Extract the (x, y) coordinate from the center of the cell holding the provided text.  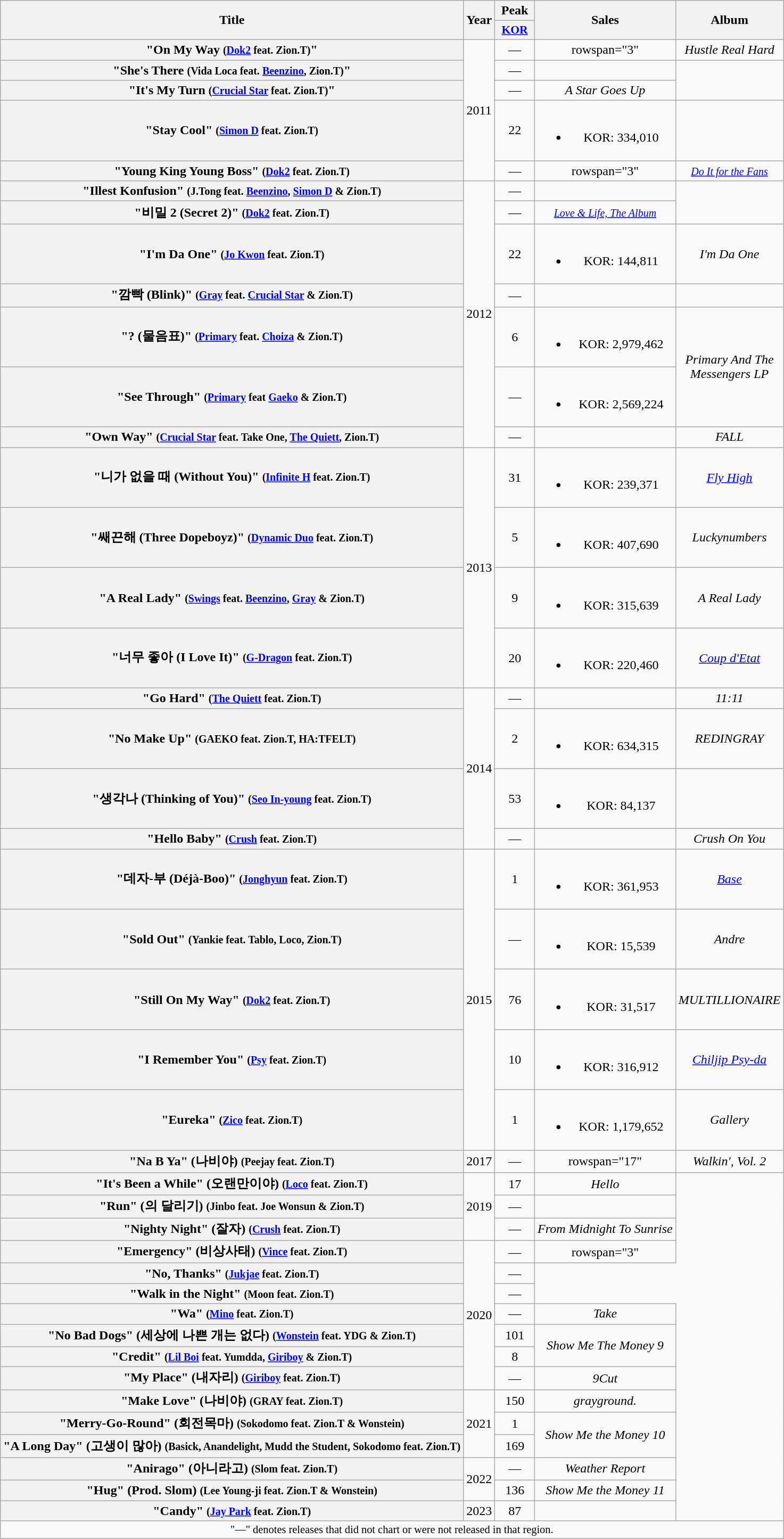
KOR: 2,569,224 (606, 397)
17 (515, 1184)
150 (515, 1401)
Show Me the Money 11 (606, 1490)
Hustle Real Hard (729, 50)
"Run" (의 달리기) (Jinbo feat. Joe Wonsun & Zion.T) (232, 1206)
"Stay Cool" (Simon D feat. Zion.T) (232, 131)
Do It for the Fans (729, 171)
KOR: 407,690 (606, 538)
10 (515, 1059)
KOR: 316,912 (606, 1059)
9Cut (606, 1379)
"너무 좋아 (I Love It)" (G-Dragon feat. Zion.T) (232, 658)
"깜빡 (Blink)" (Gray feat. Crucial Star & Zion.T) (232, 295)
2021 (479, 1423)
"—" denotes releases that did not chart or were not released in that region. (392, 1530)
"On My Way (Dok2 feat. Zion.T)" (232, 50)
KOR: 84,137 (606, 799)
Gallery (729, 1120)
2019 (479, 1207)
Crush On You (729, 839)
I'm Da One (729, 253)
Walkin', Vol. 2 (729, 1162)
KOR: 361,953 (606, 879)
"Nighty Night" (잘자) (Crush feat. Zion.T) (232, 1230)
KOR: 220,460 (606, 658)
Title (232, 20)
REDINGRAY (729, 738)
"No Make Up" (GAEKO feat. Zion.T, HA:TFELT) (232, 738)
"Illest Konfusion" (J.Tong feat. Beenzino, Simon D & Zion.T) (232, 191)
"Anirago" (아니라고) (Slom feat. Zion.T) (232, 1469)
8 (515, 1357)
A Real Lady (729, 597)
"생각나 (Thinking of You)" (Seo In-young feat. Zion.T) (232, 799)
"Emergency" (비상사태) (Vince feat. Zion.T) (232, 1252)
"? (물음표)" (Primary feat. Choiza & Zion.T) (232, 336)
2013 (479, 567)
Coup d'Etat (729, 658)
KOR: 1,179,652 (606, 1120)
MULTILLIONAIRE (729, 1000)
KOR: 239,371 (606, 477)
"쌔끈해 (Three Dopeboyz)" (Dynamic Duo feat. Zion.T) (232, 538)
"I Remember You" (Psy feat. Zion.T) (232, 1059)
2012 (479, 314)
"Own Way" (Crucial Star feat. Take One, The Quiett, Zion.T) (232, 437)
"데자-부 (Déjà-Boo)" (Jonghyun feat. Zion.T) (232, 879)
KOR: 31,517 (606, 1000)
2023 (479, 1510)
"Merry-Go-Round" (회전목마) (Sokodomo feat. Zion.T & Wonstein) (232, 1423)
136 (515, 1490)
"No, Thanks" (Jukjae feat. Zion.T) (232, 1273)
Take (606, 1314)
KOR: 2,979,462 (606, 336)
Weather Report (606, 1469)
"It's Been a While" (오랜만이야) (Loco feat. Zion.T) (232, 1184)
Andre (729, 939)
"No Bad Dogs" (세상에 나쁜 개는 없다) (Wonstein feat. YDG & Zion.T) (232, 1335)
KOR: 315,639 (606, 597)
Chiljip Psy-da (729, 1059)
"She's There (Vida Loca feat. Beenzino, Zion.T)" (232, 70)
"My Place" (내자리) (Giriboy feat. Zion.T) (232, 1379)
"Young King Young Boss" (Dok2 feat. Zion.T) (232, 171)
"A Long Day" (고생이 많아) (Basick, Anandelight, Mudd the Student, Sokodomo feat. Zion.T) (232, 1446)
2011 (479, 110)
169 (515, 1446)
rowspan="17" (606, 1162)
"니가 없을 때 (Without You)" (Infinite H feat. Zion.T) (232, 477)
"Still On My Way" (Dok2 feat. Zion.T) (232, 1000)
2 (515, 738)
Peak (515, 11)
2015 (479, 1000)
2017 (479, 1162)
Show Me The Money 9 (606, 1346)
"A Real Lady" (Swings feat. Beenzino, Gray & Zion.T) (232, 597)
20 (515, 658)
Love & Life, The Album (606, 213)
9 (515, 597)
KOR: 15,539 (606, 939)
6 (515, 336)
101 (515, 1335)
87 (515, 1510)
KOR (515, 30)
2022 (479, 1479)
"Credit" (Lil Boi feat. Yumdda, Giriboy & Zion.T) (232, 1357)
"Na B Ya" (나비야) (Peejay feat. Zion.T) (232, 1162)
KOR: 334,010 (606, 131)
grayground. (606, 1401)
"비밀 2 (Secret 2)" (Dok2 feat. Zion.T) (232, 213)
5 (515, 538)
2020 (479, 1315)
Primary And TheMessengers LP (729, 367)
A Star Goes Up (606, 90)
"It's My Turn (Crucial Star feat. Zion.T)" (232, 90)
"Hug" (Prod. Slom) (Lee Young-ji feat. Zion.T & Wonstein) (232, 1490)
"Eureka" (Zico feat. Zion.T) (232, 1120)
Show Me the Money 10 (606, 1435)
"Wa" (Mino feat. Zion.T) (232, 1314)
31 (515, 477)
"I'm Da One" (Jo Kwon feat. Zion.T) (232, 253)
Luckynumbers (729, 538)
53 (515, 799)
KOR: 634,315 (606, 738)
KOR: 144,811 (606, 253)
"See Through" (Primary feat Gaeko & Zion.T) (232, 397)
Album (729, 20)
Fly High (729, 477)
"Sold Out" (Yankie feat. Tablo, Loco, Zion.T) (232, 939)
Base (729, 879)
76 (515, 1000)
"Go Hard" (The Quiett feat. Zion.T) (232, 698)
From Midnight To Sunrise (606, 1230)
"Hello Baby" (Crush feat. Zion.T) (232, 839)
"Make Love" (나비야) (GRAY feat. Zion.T) (232, 1401)
"Candy" (Jay Park feat. Zion.T) (232, 1510)
FALL (729, 437)
Year (479, 20)
Sales (606, 20)
Hello (606, 1184)
2014 (479, 768)
11:11 (729, 698)
"Walk in the Night" (Moon feat. Zion.T) (232, 1294)
